From the cell containing the given text, extract its center point as [x, y] coordinate. 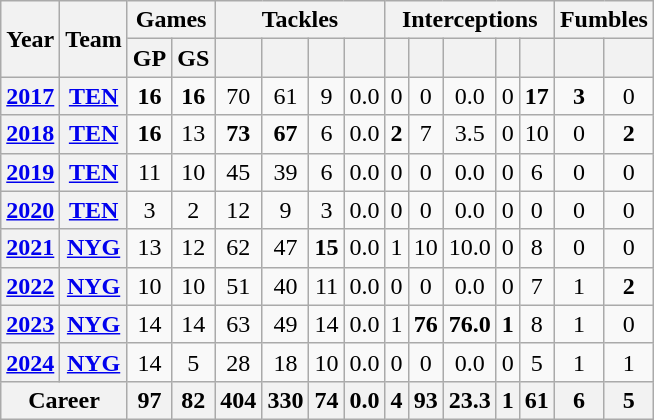
67 [286, 134]
49 [286, 324]
GP [149, 58]
40 [286, 286]
2019 [30, 172]
97 [149, 400]
2021 [30, 248]
10.0 [470, 248]
Career [64, 400]
70 [238, 96]
Interceptions [470, 20]
15 [326, 248]
39 [286, 172]
2024 [30, 362]
Tackles [300, 20]
Games [170, 20]
2018 [30, 134]
93 [426, 400]
18 [286, 362]
Year [30, 39]
23.3 [470, 400]
76 [426, 324]
4 [396, 400]
73 [238, 134]
404 [238, 400]
82 [194, 400]
63 [238, 324]
Team [94, 39]
47 [286, 248]
45 [238, 172]
2020 [30, 210]
Fumbles [604, 20]
2023 [30, 324]
76.0 [470, 324]
2017 [30, 96]
28 [238, 362]
74 [326, 400]
62 [238, 248]
2022 [30, 286]
330 [286, 400]
GS [194, 58]
3.5 [470, 134]
51 [238, 286]
17 [536, 96]
